Extract the (X, Y) coordinate from the center of the cell holding the provided text.  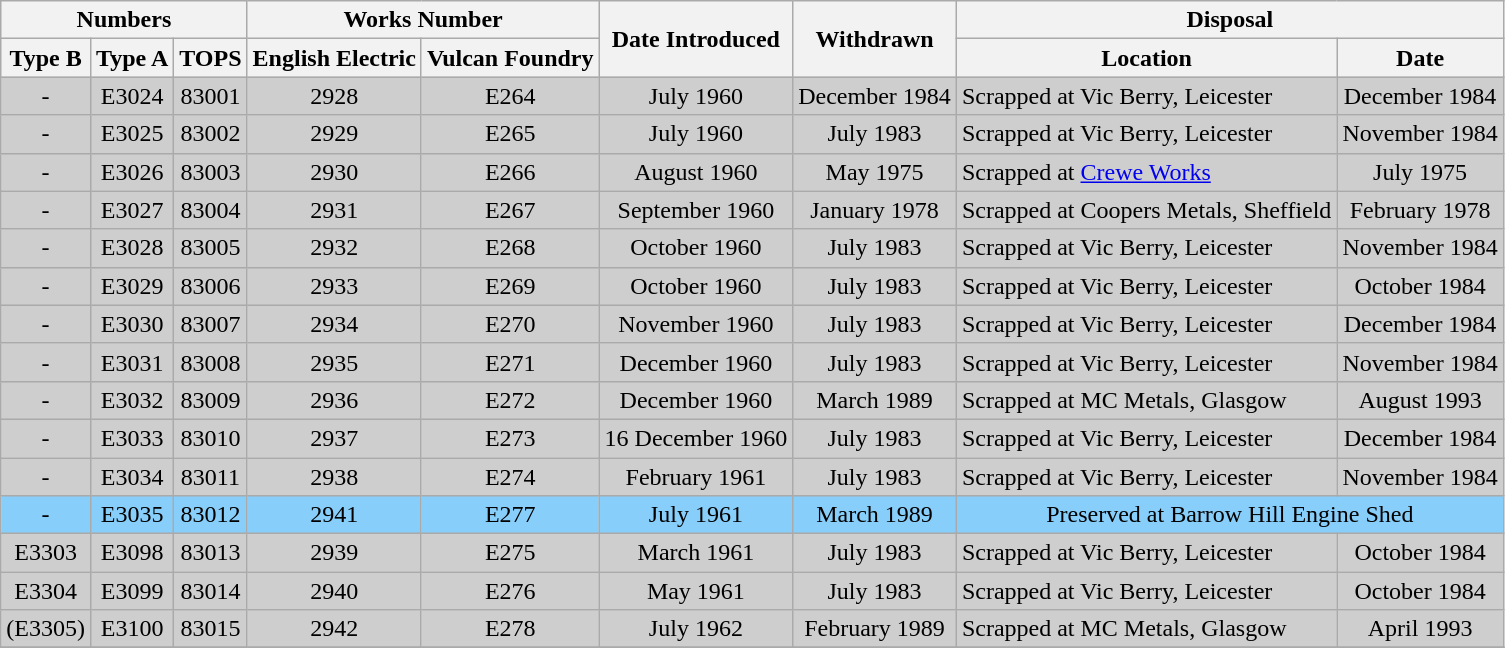
2931 (334, 210)
February 1989 (875, 629)
E3034 (132, 477)
2941 (334, 515)
2940 (334, 591)
Location (1146, 58)
83002 (210, 134)
August 1993 (1420, 400)
E3099 (132, 591)
Type B (46, 58)
E274 (510, 477)
February 1961 (696, 477)
2934 (334, 324)
E277 (510, 515)
Date (1420, 58)
2937 (334, 438)
November 1960 (696, 324)
E3029 (132, 286)
83007 (210, 324)
September 1960 (696, 210)
2936 (334, 400)
August 1960 (696, 172)
E275 (510, 553)
83012 (210, 515)
E273 (510, 438)
E3031 (132, 362)
E270 (510, 324)
2933 (334, 286)
2938 (334, 477)
E3030 (132, 324)
May 1975 (875, 172)
E268 (510, 248)
E264 (510, 96)
Scrapped at Crewe Works (1146, 172)
E269 (510, 286)
E3033 (132, 438)
E3026 (132, 172)
TOPS (210, 58)
July 1961 (696, 515)
83005 (210, 248)
E267 (510, 210)
83008 (210, 362)
E265 (510, 134)
2935 (334, 362)
83006 (210, 286)
83014 (210, 591)
January 1978 (875, 210)
Numbers (124, 20)
Scrapped at Coopers Metals, Sheffield (1146, 210)
2929 (334, 134)
Preserved at Barrow Hill Engine Shed (1230, 515)
July 1962 (696, 629)
E3100 (132, 629)
April 1993 (1420, 629)
Disposal (1230, 20)
83001 (210, 96)
83010 (210, 438)
E3025 (132, 134)
Type A (132, 58)
2930 (334, 172)
E3032 (132, 400)
83009 (210, 400)
July 1975 (1420, 172)
E272 (510, 400)
March 1961 (696, 553)
83004 (210, 210)
E3035 (132, 515)
16 December 1960 (696, 438)
Date Introduced (696, 39)
English Electric (334, 58)
83011 (210, 477)
83015 (210, 629)
Vulcan Foundry (510, 58)
2932 (334, 248)
(E3305) (46, 629)
E278 (510, 629)
2942 (334, 629)
83003 (210, 172)
E3098 (132, 553)
E3304 (46, 591)
E3024 (132, 96)
Withdrawn (875, 39)
E276 (510, 591)
E266 (510, 172)
2939 (334, 553)
E3028 (132, 248)
E3027 (132, 210)
Works Number (423, 20)
83013 (210, 553)
2928 (334, 96)
E3303 (46, 553)
E271 (510, 362)
February 1978 (1420, 210)
May 1961 (696, 591)
